Return the (X, Y) coordinate for the center point of the cell that contains the specified text.  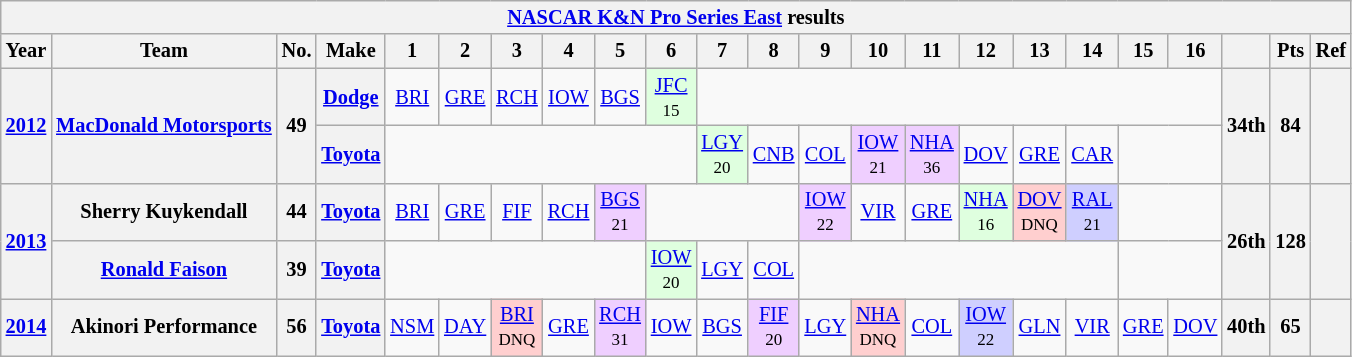
GLN (1040, 327)
8 (774, 51)
128 (1290, 240)
CNB (774, 154)
4 (569, 51)
34th (1246, 126)
15 (1143, 51)
NSM (412, 327)
NHA36 (932, 154)
FIF (517, 212)
Ronald Faison (164, 270)
RCH31 (620, 327)
Dodge (350, 97)
7 (722, 51)
26th (1246, 240)
9 (825, 51)
BGS21 (620, 212)
FIF20 (774, 327)
NHADNQ (878, 327)
12 (986, 51)
Sherry Kuykendall (164, 212)
Year (26, 51)
JFC15 (671, 97)
NASCAR K&N Pro Series East results (676, 17)
IOW20 (671, 270)
1 (412, 51)
CAR (1092, 154)
DAY (465, 327)
40th (1246, 327)
6 (671, 51)
Make (350, 51)
44 (297, 212)
LGY20 (722, 154)
39 (297, 270)
11 (932, 51)
2014 (26, 327)
49 (297, 126)
56 (297, 327)
Team (164, 51)
5 (620, 51)
2013 (26, 240)
BRIDNQ (517, 327)
2012 (26, 126)
Akinori Performance (164, 327)
10 (878, 51)
DOVDNQ (1040, 212)
Ref (1331, 51)
MacDonald Motorsports (164, 126)
No. (297, 51)
14 (1092, 51)
84 (1290, 126)
2 (465, 51)
Pts (1290, 51)
16 (1195, 51)
13 (1040, 51)
3 (517, 51)
RAL21 (1092, 212)
65 (1290, 327)
NHA16 (986, 212)
IOW21 (878, 154)
